Pinpoint the cell where the given text exists, returning its [x, y] midpoint coordinate. 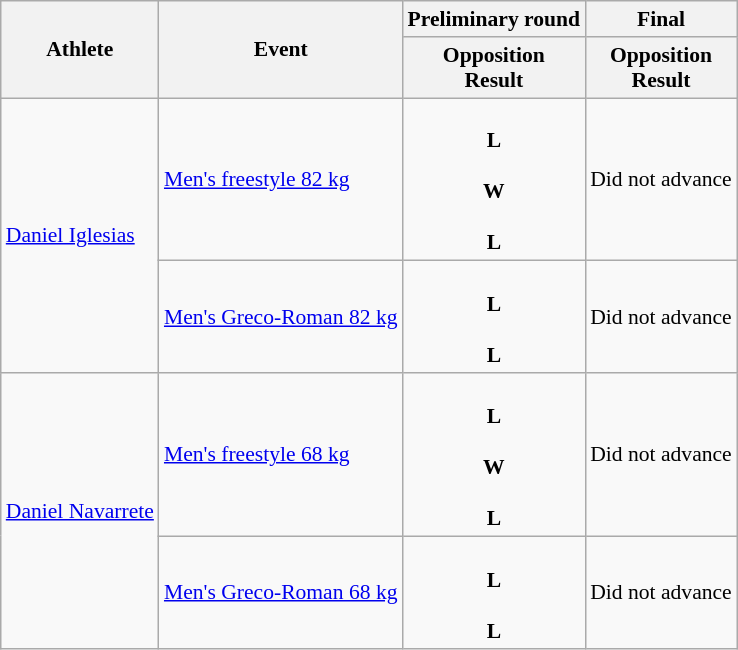
Men's freestyle 68 kg [281, 454]
Athlete [80, 50]
Daniel Iglesias [80, 236]
Event [281, 50]
Final [661, 19]
Daniel Navarrete [80, 510]
Preliminary round [494, 19]
Men's Greco-Roman 82 kg [281, 317]
Men's Greco-Roman 68 kg [281, 592]
Men's freestyle 82 kg [281, 180]
